Provide the [X, Y] coordinate of the cell's center where the given text is located.  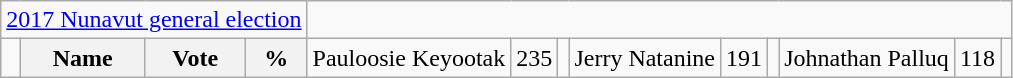
Pauloosie Keyootak [409, 58]
Name [82, 58]
191 [744, 58]
118 [977, 58]
2017 Nunavut general election [154, 20]
235 [534, 58]
Vote [195, 58]
% [276, 58]
Johnathan Palluq [867, 58]
Jerry Natanine [645, 58]
